Output the [X, Y] coordinate of the center of the cell containing the given text.  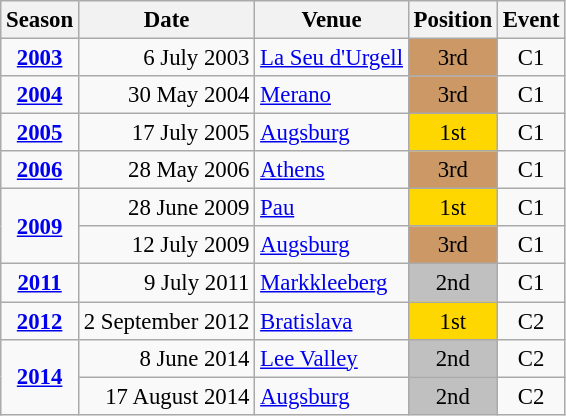
2009 [40, 226]
28 May 2006 [166, 170]
8 June 2014 [166, 358]
17 August 2014 [166, 396]
30 May 2004 [166, 95]
Season [40, 20]
Lee Valley [332, 358]
28 June 2009 [166, 208]
Markkleeberg [332, 283]
2005 [40, 133]
Venue [332, 20]
Position [452, 20]
17 July 2005 [166, 133]
12 July 2009 [166, 245]
2006 [40, 170]
Event [531, 20]
La Seu d'Urgell [332, 58]
6 July 2003 [166, 58]
Athens [332, 170]
2011 [40, 283]
Date [166, 20]
Bratislava [332, 321]
9 July 2011 [166, 283]
2014 [40, 376]
2 September 2012 [166, 321]
Merano [332, 95]
2003 [40, 58]
2012 [40, 321]
2004 [40, 95]
Pau [332, 208]
